Capture the cell that displays the provided text and extract its [x, y] central coordinate. 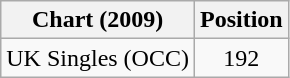
UK Singles (OCC) [98, 58]
Position [241, 20]
Chart (2009) [98, 20]
192 [241, 58]
